Determine the (X, Y) coordinate at the center of the cell enclosing the given text.  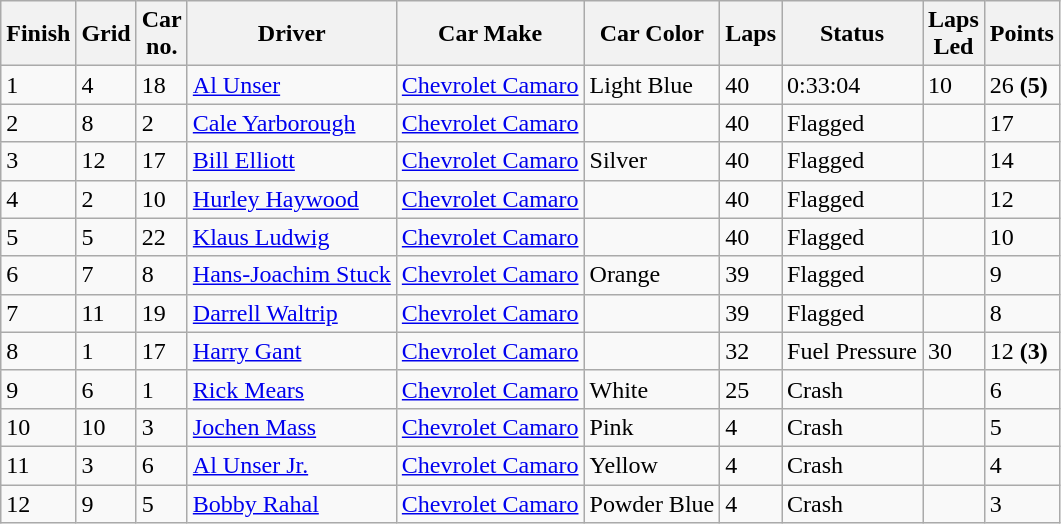
Jochen Mass (292, 427)
Yellow (652, 465)
Laps (751, 34)
Harry Gant (292, 351)
14 (1022, 161)
Points (1022, 34)
12 (3) (1022, 351)
Light Blue (652, 85)
32 (751, 351)
Fuel Pressure (852, 351)
Bill Elliott (292, 161)
Powder Blue (652, 503)
Rick Mears (292, 389)
Bobby Rahal (292, 503)
Status (852, 34)
Pink (652, 427)
Klaus Ludwig (292, 237)
Car Color (652, 34)
Al Unser (292, 85)
Car Make (490, 34)
LapsLed (954, 34)
Driver (292, 34)
Darrell Waltrip (292, 313)
22 (162, 237)
19 (162, 313)
Cale Yarborough (292, 123)
White (652, 389)
Silver (652, 161)
Hurley Haywood (292, 199)
18 (162, 85)
Al Unser Jr. (292, 465)
0:33:04 (852, 85)
26 (5) (1022, 85)
Orange (652, 275)
30 (954, 351)
Finish (38, 34)
Grid (106, 34)
Hans-Joachim Stuck (292, 275)
25 (751, 389)
Carno. (162, 34)
